Scan for the cell matching the given text and deliver its [X, Y] coordinate at center. 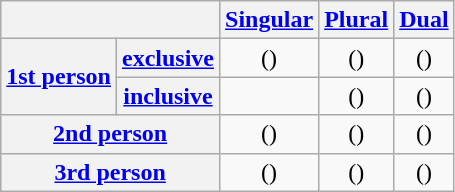
Singular [270, 20]
Dual [424, 20]
inclusive [168, 96]
exclusive [168, 58]
1st person [59, 77]
3rd person [110, 172]
2nd person [110, 134]
Plural [356, 20]
